Capture the cell that displays the provided text and extract its [X, Y] central coordinate. 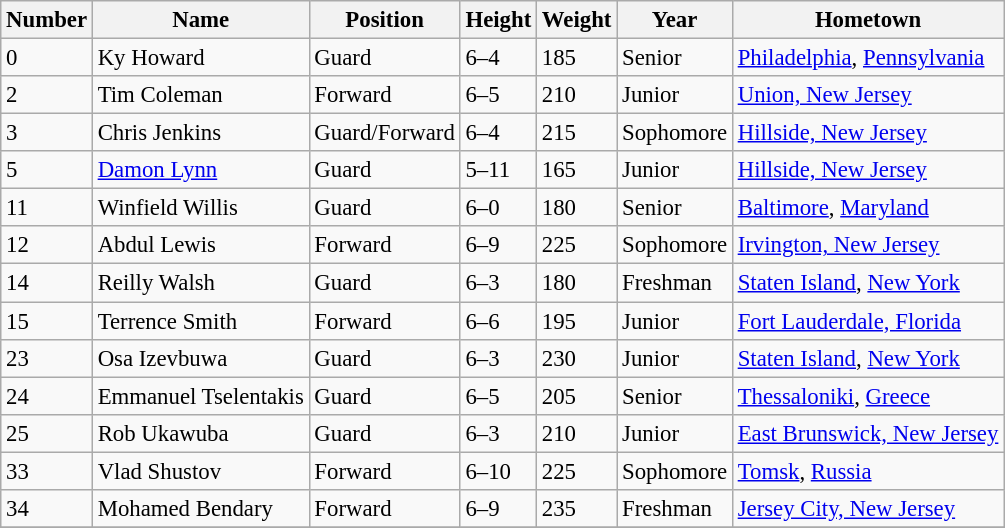
235 [577, 509]
215 [577, 133]
2 [47, 95]
Hometown [868, 20]
Abdul Lewis [200, 245]
195 [577, 321]
12 [47, 245]
34 [47, 509]
6–0 [498, 208]
Reilly Walsh [200, 283]
Height [498, 20]
230 [577, 358]
Baltimore, Maryland [868, 208]
Weight [577, 20]
Year [675, 20]
5–11 [498, 170]
Osa Izevbuwa [200, 358]
Rob Ukawuba [200, 433]
Emmanuel Tselentakis [200, 396]
Philadelphia, Pennsylvania [868, 58]
Union, New Jersey [868, 95]
15 [47, 321]
25 [47, 433]
Damon Lynn [200, 170]
3 [47, 133]
Position [384, 20]
Jersey City, New Jersey [868, 509]
33 [47, 471]
11 [47, 208]
Ky Howard [200, 58]
Guard/Forward [384, 133]
Terrence Smith [200, 321]
Fort Lauderdale, Florida [868, 321]
Thessaloniki, Greece [868, 396]
Tomsk, Russia [868, 471]
5 [47, 170]
East Brunswick, New Jersey [868, 433]
Mohamed Bendary [200, 509]
14 [47, 283]
0 [47, 58]
165 [577, 170]
Winfield Willis [200, 208]
Name [200, 20]
24 [47, 396]
6–10 [498, 471]
Irvington, New Jersey [868, 245]
Vlad Shustov [200, 471]
Chris Jenkins [200, 133]
205 [577, 396]
Tim Coleman [200, 95]
6–6 [498, 321]
185 [577, 58]
23 [47, 358]
Number [47, 20]
